Return the [X, Y] coordinate for the center point of the cell that contains the specified text.  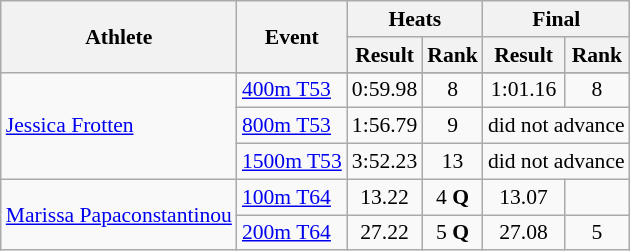
Marissa Papaconstantinou [119, 214]
Final [556, 19]
Event [292, 36]
27.08 [524, 233]
13.07 [524, 197]
13.22 [384, 197]
400m T53 [292, 90]
800m T53 [292, 126]
Jessica Frotten [119, 126]
1:01.16 [524, 90]
5 Q [452, 233]
1500m T53 [292, 162]
5 [596, 233]
100m T64 [292, 197]
4 Q [452, 197]
Heats [415, 19]
9 [452, 126]
13 [452, 162]
27.22 [384, 233]
200m T64 [292, 233]
Athlete [119, 36]
1:56.79 [384, 126]
0:59.98 [384, 90]
3:52.23 [384, 162]
